Provide the [X, Y] coordinate of the cell's center where the given text is located.  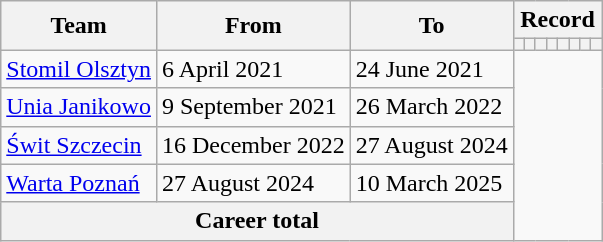
Career total [257, 221]
Unia Janikowo [79, 107]
From [253, 26]
To [432, 26]
6 April 2021 [253, 69]
26 March 2022 [432, 107]
16 December 2022 [253, 145]
Stomil Olsztyn [79, 69]
9 September 2021 [253, 107]
Świt Szczecin [79, 145]
10 March 2025 [432, 183]
Team [79, 26]
Record [557, 20]
Warta Poznań [79, 183]
24 June 2021 [432, 69]
